Provide the [x, y] coordinate of the cell's center where the given text is located.  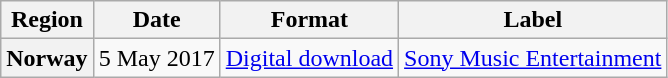
Norway [47, 58]
Digital download [309, 58]
5 May 2017 [156, 58]
Date [156, 20]
Format [309, 20]
Sony Music Entertainment [533, 58]
Label [533, 20]
Region [47, 20]
